For the text-containing cell, return its midpoint in (X, Y) coordinate format. 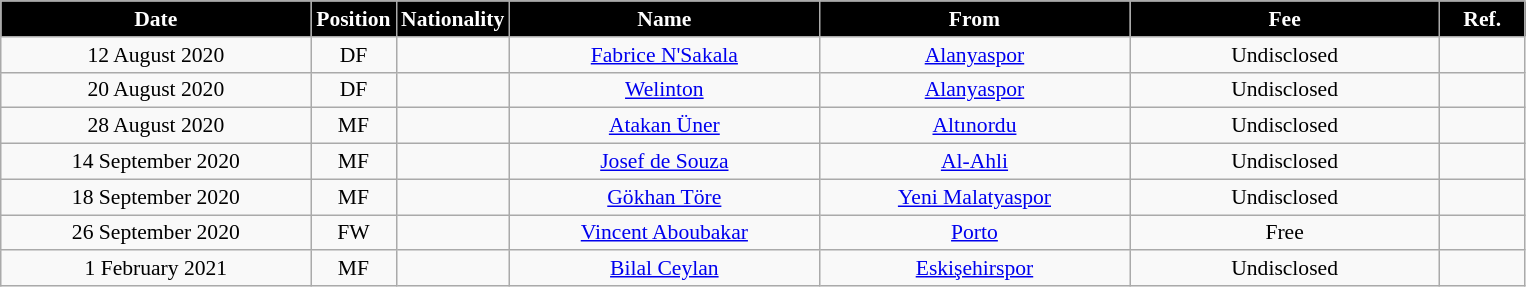
Al-Ahli (974, 162)
Position (354, 19)
Ref. (1482, 19)
18 September 2020 (156, 197)
Fabrice N'Sakala (664, 55)
26 September 2020 (156, 233)
Altınordu (974, 126)
Yeni Malatyaspor (974, 197)
Welinton (664, 90)
Porto (974, 233)
Eskişehirspor (974, 269)
Josef de Souza (664, 162)
Name (664, 19)
1 February 2021 (156, 269)
From (974, 19)
Date (156, 19)
Fee (1285, 19)
Gökhan Töre (664, 197)
Atakan Üner (664, 126)
20 August 2020 (156, 90)
14 September 2020 (156, 162)
Nationality (452, 19)
FW (354, 233)
Free (1285, 233)
28 August 2020 (156, 126)
12 August 2020 (156, 55)
Bilal Ceylan (664, 269)
Vincent Aboubakar (664, 233)
